Return (X, Y) of the center of cell containing provided text 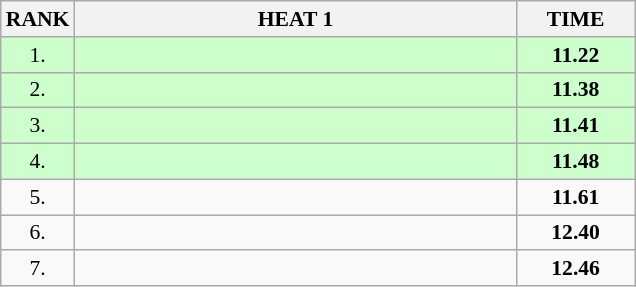
7. (38, 269)
4. (38, 162)
5. (38, 197)
3. (38, 126)
RANK (38, 19)
6. (38, 233)
12.46 (576, 269)
12.40 (576, 233)
2. (38, 90)
11.48 (576, 162)
TIME (576, 19)
11.61 (576, 197)
11.38 (576, 90)
11.22 (576, 55)
11.41 (576, 126)
HEAT 1 (295, 19)
1. (38, 55)
